Search for the cell housing the specified text and yield its [X, Y] center coordinate. 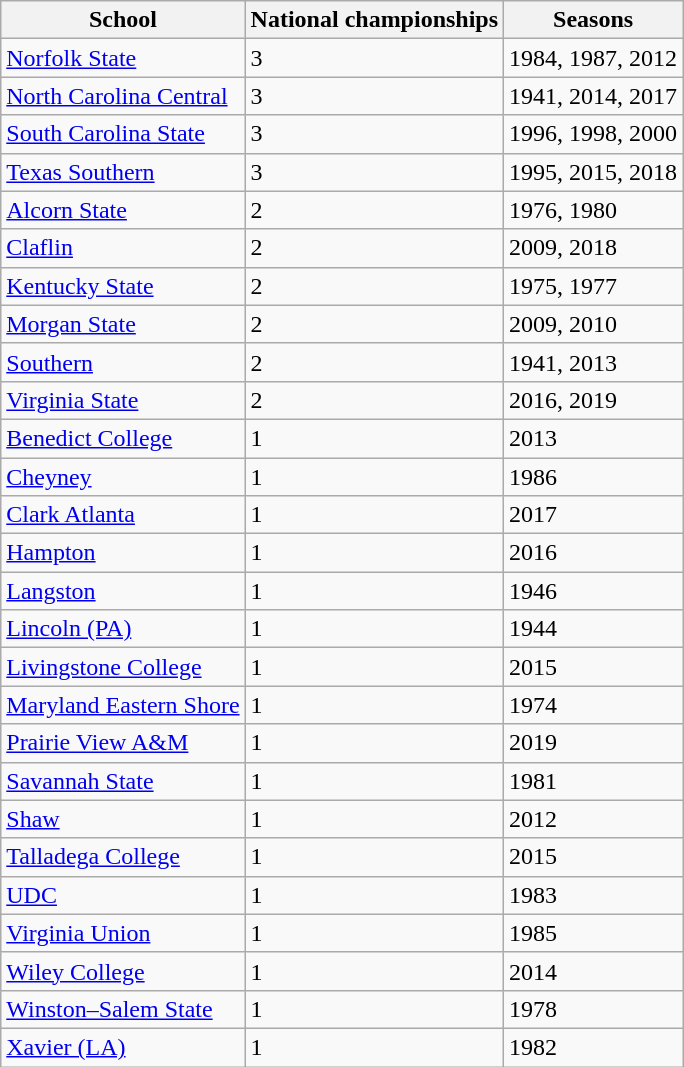
1995, 2015, 2018 [594, 172]
Kentucky State [123, 286]
Seasons [594, 20]
National championships [374, 20]
Texas Southern [123, 172]
Morgan State [123, 324]
1981 [594, 781]
2017 [594, 515]
Alcorn State [123, 210]
2009, 2018 [594, 248]
Maryland Eastern Shore [123, 705]
Norfolk State [123, 58]
1974 [594, 705]
Hampton [123, 553]
1975, 1977 [594, 286]
1984, 1987, 2012 [594, 58]
2013 [594, 438]
1941, 2013 [594, 362]
2019 [594, 743]
Benedict College [123, 438]
South Carolina State [123, 134]
1982 [594, 1047]
2012 [594, 819]
Livingstone College [123, 667]
1978 [594, 1009]
UDC [123, 895]
Talladega College [123, 857]
School [123, 20]
Wiley College [123, 971]
Prairie View A&M [123, 743]
1983 [594, 895]
Virginia State [123, 400]
Shaw [123, 819]
Savannah State [123, 781]
Virginia Union [123, 933]
Winston–Salem State [123, 1009]
1996, 1998, 2000 [594, 134]
2009, 2010 [594, 324]
1941, 2014, 2017 [594, 96]
1986 [594, 477]
North Carolina Central [123, 96]
Xavier (LA) [123, 1047]
Clark Atlanta [123, 515]
2016, 2019 [594, 400]
Lincoln (PA) [123, 629]
2014 [594, 971]
2016 [594, 553]
Langston [123, 591]
1976, 1980 [594, 210]
1985 [594, 933]
1946 [594, 591]
Cheyney [123, 477]
Claflin [123, 248]
1944 [594, 629]
Southern [123, 362]
